Pinpoint the cell where the given text exists, returning its (X, Y) midpoint coordinate. 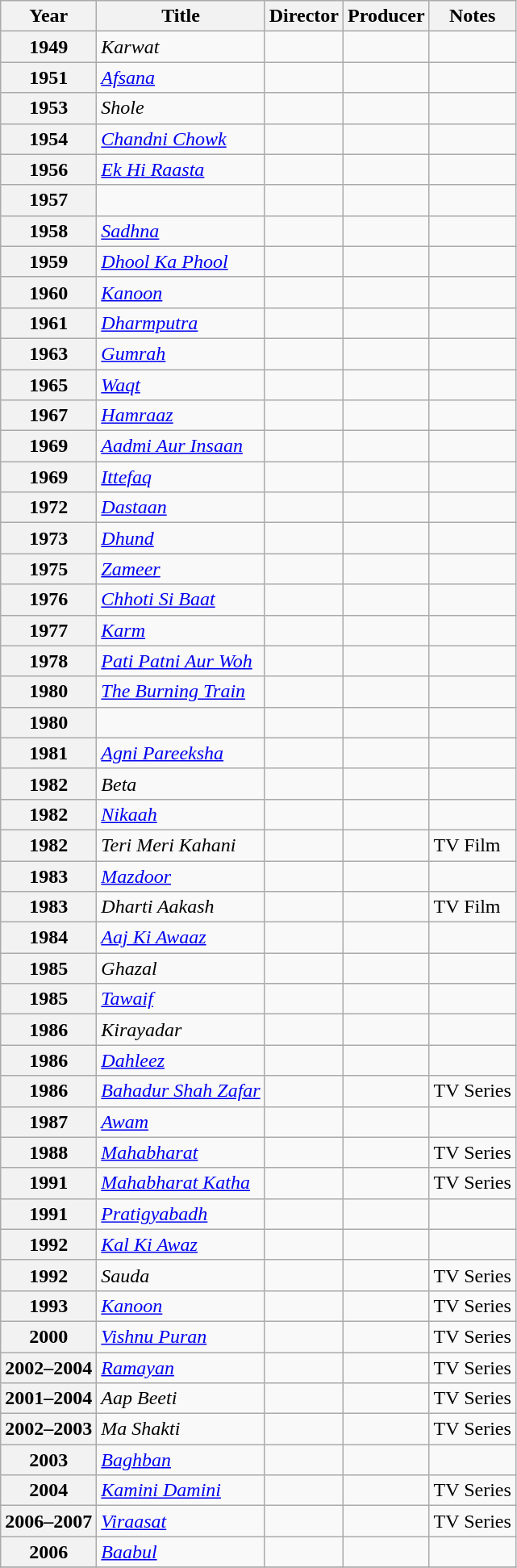
1987 (48, 1122)
1963 (48, 353)
Notes (473, 16)
1981 (48, 753)
Nikaah (181, 814)
Ghazal (181, 968)
Year (48, 16)
Tawaif (181, 999)
Beta (181, 784)
1984 (48, 938)
Aap Beeti (181, 1399)
Mahabharat (181, 1152)
Dastaan (181, 508)
Dharti Aakash (181, 907)
2006–2007 (48, 1521)
Ramayan (181, 1368)
2004 (48, 1491)
Gumrah (181, 353)
1967 (48, 416)
Title (181, 16)
Chandni Chowk (181, 139)
1956 (48, 169)
Viraasat (181, 1521)
Dahleez (181, 1060)
1961 (48, 323)
1958 (48, 231)
Producer (386, 16)
Mazdoor (181, 876)
Vishnu Puran (181, 1336)
2001–2004 (48, 1399)
1988 (48, 1152)
1978 (48, 661)
Aadmi Aur Insaan (181, 446)
Afsana (181, 77)
2000 (48, 1336)
Dharmputra (181, 323)
Kal Ki Awaz (181, 1244)
Pratigyabadh (181, 1214)
Zameer (181, 569)
Dhool Ka Phool (181, 261)
Aaj Ki Awaaz (181, 938)
1954 (48, 139)
1977 (48, 630)
Pati Patni Aur Woh (181, 661)
Hamraaz (181, 416)
Awam (181, 1122)
Bahadur Shah Zafar (181, 1091)
2002–2004 (48, 1368)
1960 (48, 292)
Dhund (181, 538)
Ittefaq (181, 477)
Agni Pareeksha (181, 753)
1965 (48, 385)
Baabul (181, 1552)
1959 (48, 261)
1973 (48, 538)
1957 (48, 200)
Ma Shakti (181, 1429)
Sadhna (181, 231)
The Burning Train (181, 692)
Teri Meri Kahani (181, 845)
1953 (48, 108)
Karm (181, 630)
1975 (48, 569)
1993 (48, 1306)
2002–2003 (48, 1429)
Kamini Damini (181, 1491)
Chhoti Si Baat (181, 600)
2006 (48, 1552)
1951 (48, 77)
Mahabharat Katha (181, 1183)
Baghban (181, 1460)
1972 (48, 508)
Sauda (181, 1275)
2003 (48, 1460)
Karwat (181, 47)
Ek Hi Raasta (181, 169)
1976 (48, 600)
Waqt (181, 385)
Director (303, 16)
1949 (48, 47)
Kirayadar (181, 1030)
Shole (181, 108)
